Detect which cell encompasses the target text, then output its [X, Y] center coordinate. 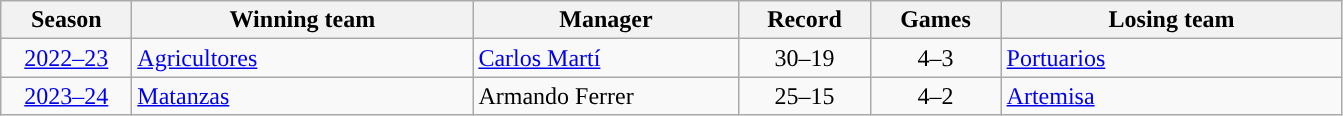
30–19 [804, 58]
2023–24 [66, 96]
4–2 [936, 96]
Carlos Martí [606, 58]
Winning team [302, 20]
4–3 [936, 58]
Losing team [1172, 20]
Season [66, 20]
Artemisa [1172, 96]
Agricultores [302, 58]
2022–23 [66, 58]
Manager [606, 20]
Portuarios [1172, 58]
Armando Ferrer [606, 96]
Games [936, 20]
25–15 [804, 96]
Record [804, 20]
Matanzas [302, 96]
